Pinpoint the cell where the given text exists, returning its [x, y] midpoint coordinate. 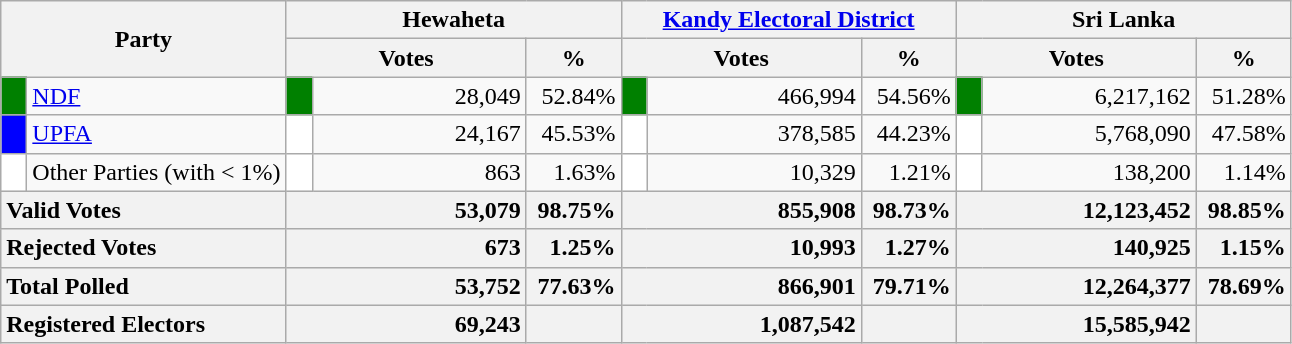
NDF [156, 96]
1.14% [1244, 172]
1.21% [908, 172]
10,993 [741, 248]
10,329 [754, 172]
98.85% [1244, 210]
12,264,377 [1076, 286]
Sri Lanka [1124, 20]
78.69% [1244, 286]
54.56% [908, 96]
98.73% [908, 210]
77.63% [574, 286]
1.27% [908, 248]
15,585,942 [1076, 324]
UPFA [156, 134]
6,217,162 [1089, 96]
53,752 [406, 286]
Hewaheta [454, 20]
69,243 [406, 324]
Kandy Electoral District [788, 20]
52.84% [574, 96]
466,994 [754, 96]
Other Parties (with < 1%) [156, 172]
855,908 [741, 210]
44.23% [908, 134]
866,901 [741, 286]
378,585 [754, 134]
51.28% [1244, 96]
Total Polled [144, 286]
12,123,452 [1076, 210]
28,049 [419, 96]
1.25% [574, 248]
1.63% [574, 172]
138,200 [1089, 172]
98.75% [574, 210]
Registered Electors [144, 324]
863 [419, 172]
47.58% [1244, 134]
53,079 [406, 210]
Party [144, 39]
45.53% [574, 134]
1,087,542 [741, 324]
Valid Votes [144, 210]
Rejected Votes [144, 248]
140,925 [1076, 248]
5,768,090 [1089, 134]
24,167 [419, 134]
79.71% [908, 286]
1.15% [1244, 248]
673 [406, 248]
